From the cell containing the given text, extract its center point as [x, y] coordinate. 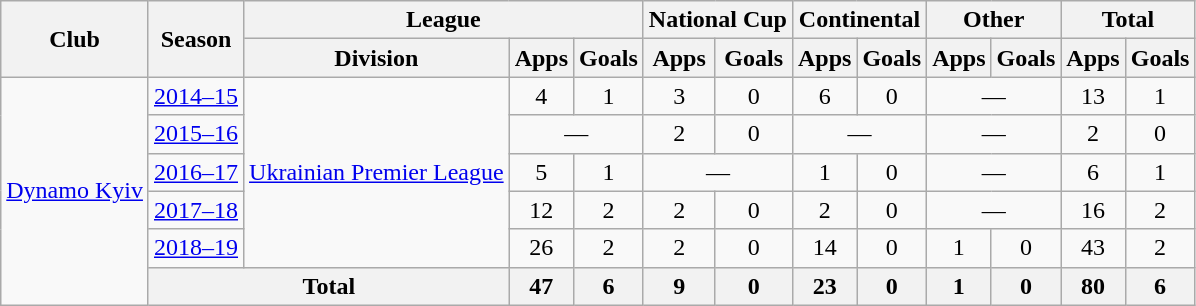
12 [541, 210]
Division [377, 58]
5 [541, 172]
2016–17 [196, 172]
43 [1093, 248]
23 [824, 286]
2018–19 [196, 248]
2017–18 [196, 210]
League [444, 20]
2014–15 [196, 96]
National Cup [718, 20]
16 [1093, 210]
Other [994, 20]
13 [1093, 96]
Club [75, 39]
Ukrainian Premier League [377, 172]
Season [196, 39]
47 [541, 286]
14 [824, 248]
3 [679, 96]
26 [541, 248]
Continental [859, 20]
Dynamo Kyiv [75, 191]
4 [541, 96]
80 [1093, 286]
9 [679, 286]
2015–16 [196, 134]
